Output the (X, Y) coordinate of the center of the cell containing the given text.  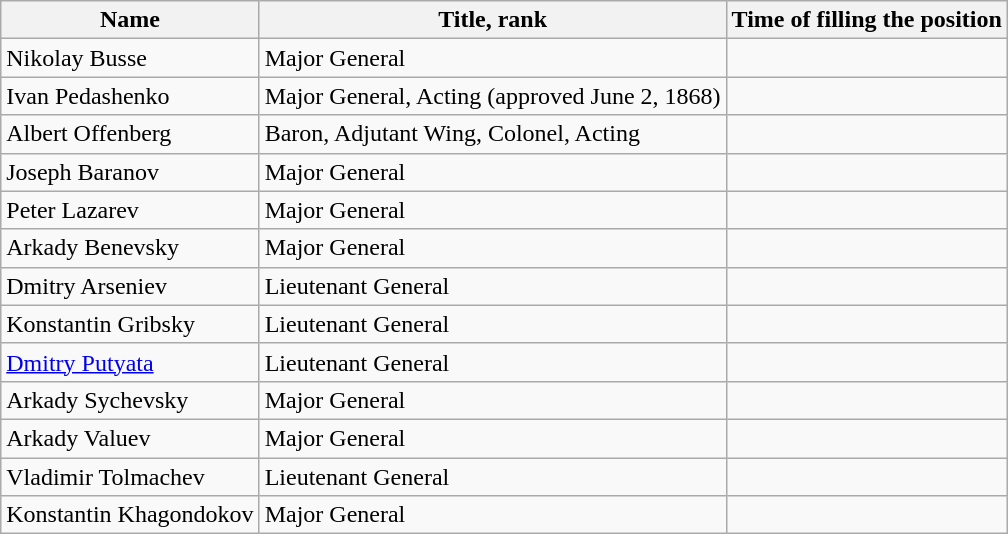
Title, rank (492, 20)
Konstantin Khagondokov (130, 515)
Nikolay Busse (130, 58)
Vladimir Tolmachev (130, 477)
Konstantin Gribsky (130, 324)
Dmitry Arseniev (130, 286)
Joseph Baranov (130, 172)
Baron, Adjutant Wing, Colonel, Acting (492, 134)
Name (130, 20)
Arkady Benevsky (130, 248)
Arkady Sychevsky (130, 400)
Peter Lazarev (130, 210)
Arkady Valuev (130, 438)
Major General, Acting (approved June 2, 1868) (492, 96)
Ivan Pedashenko (130, 96)
Albert Offenberg (130, 134)
Time of filling the position (866, 20)
Dmitry Putyata (130, 362)
